Scan for the cell matching the given text and deliver its [X, Y] coordinate at center. 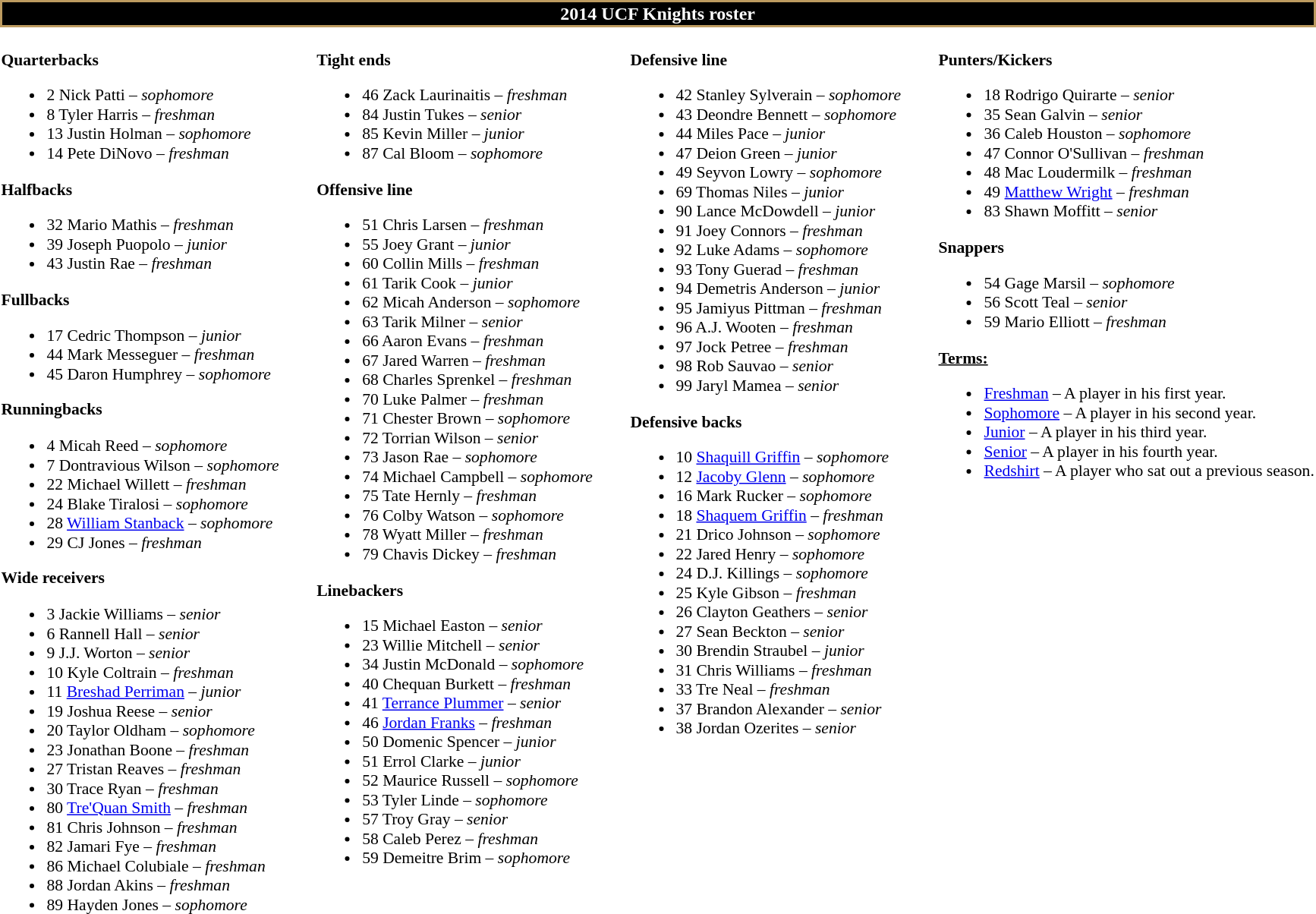
2014 UCF Knights roster [657, 14]
